Find where the given text appears and provide that cell's center as [X, Y] coordinate. 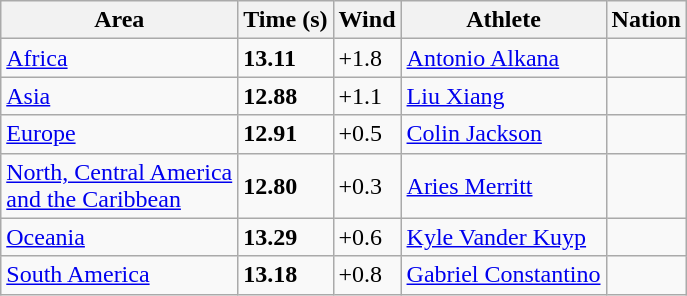
13.18 [286, 275]
+0.6 [367, 237]
South America [120, 275]
Area [120, 20]
12.80 [286, 186]
North, Central Americaand the Caribbean [120, 186]
Kyle Vander Kuyp [504, 237]
Colin Jackson [504, 134]
Nation [646, 20]
+0.5 [367, 134]
12.91 [286, 134]
Antonio Alkana [504, 58]
13.11 [286, 58]
12.88 [286, 96]
Liu Xiang [504, 96]
+1.1 [367, 96]
13.29 [286, 237]
+0.3 [367, 186]
Time (s) [286, 20]
Gabriel Constantino [504, 275]
Athlete [504, 20]
+1.8 [367, 58]
Africa [120, 58]
Europe [120, 134]
+0.8 [367, 275]
Asia [120, 96]
Aries Merritt [504, 186]
Oceania [120, 237]
Wind [367, 20]
